Determine the (X, Y) coordinate at the center of the cell enclosing the given text.  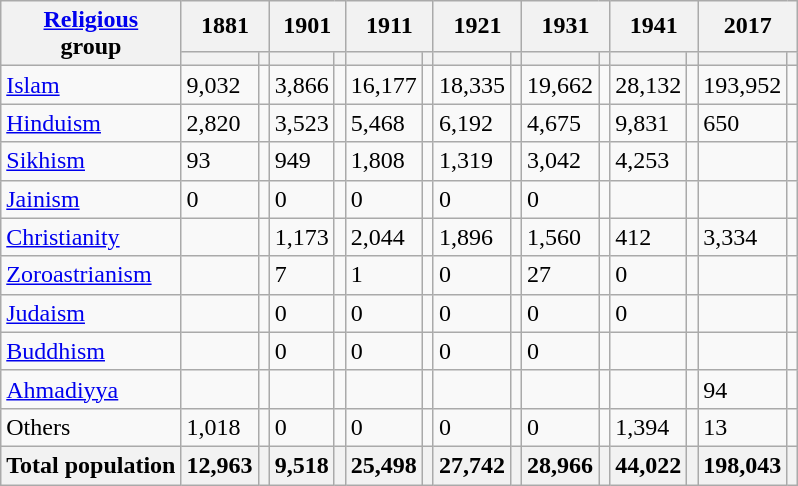
2017 (748, 26)
1,560 (560, 237)
1,808 (384, 161)
28,132 (648, 85)
27 (560, 275)
4,253 (648, 161)
4,675 (560, 123)
1,018 (220, 427)
12,963 (220, 465)
1931 (566, 26)
1901 (307, 26)
16,177 (384, 85)
3,866 (302, 85)
3,523 (302, 123)
19,662 (560, 85)
28,966 (560, 465)
Judaism (91, 313)
650 (742, 123)
1,394 (648, 427)
412 (648, 237)
93 (220, 161)
1,173 (302, 237)
193,952 (742, 85)
198,043 (742, 465)
6,192 (472, 123)
2,820 (220, 123)
18,335 (472, 85)
Islam (91, 85)
Buddhism (91, 351)
Religiousgroup (91, 34)
5,468 (384, 123)
25,498 (384, 465)
1911 (389, 26)
2,044 (384, 237)
Jainism (91, 199)
3,334 (742, 237)
3,042 (560, 161)
44,022 (648, 465)
Ahmadiyya (91, 389)
1921 (477, 26)
7 (302, 275)
1,319 (472, 161)
Total population (91, 465)
1,896 (472, 237)
949 (302, 161)
9,518 (302, 465)
13 (742, 427)
9,032 (220, 85)
Sikhism (91, 161)
9,831 (648, 123)
1881 (225, 26)
Zoroastrianism (91, 275)
Others (91, 427)
Christianity (91, 237)
1 (384, 275)
Hinduism (91, 123)
27,742 (472, 465)
94 (742, 389)
1941 (654, 26)
